Return (x, y) of the center of cell containing provided text 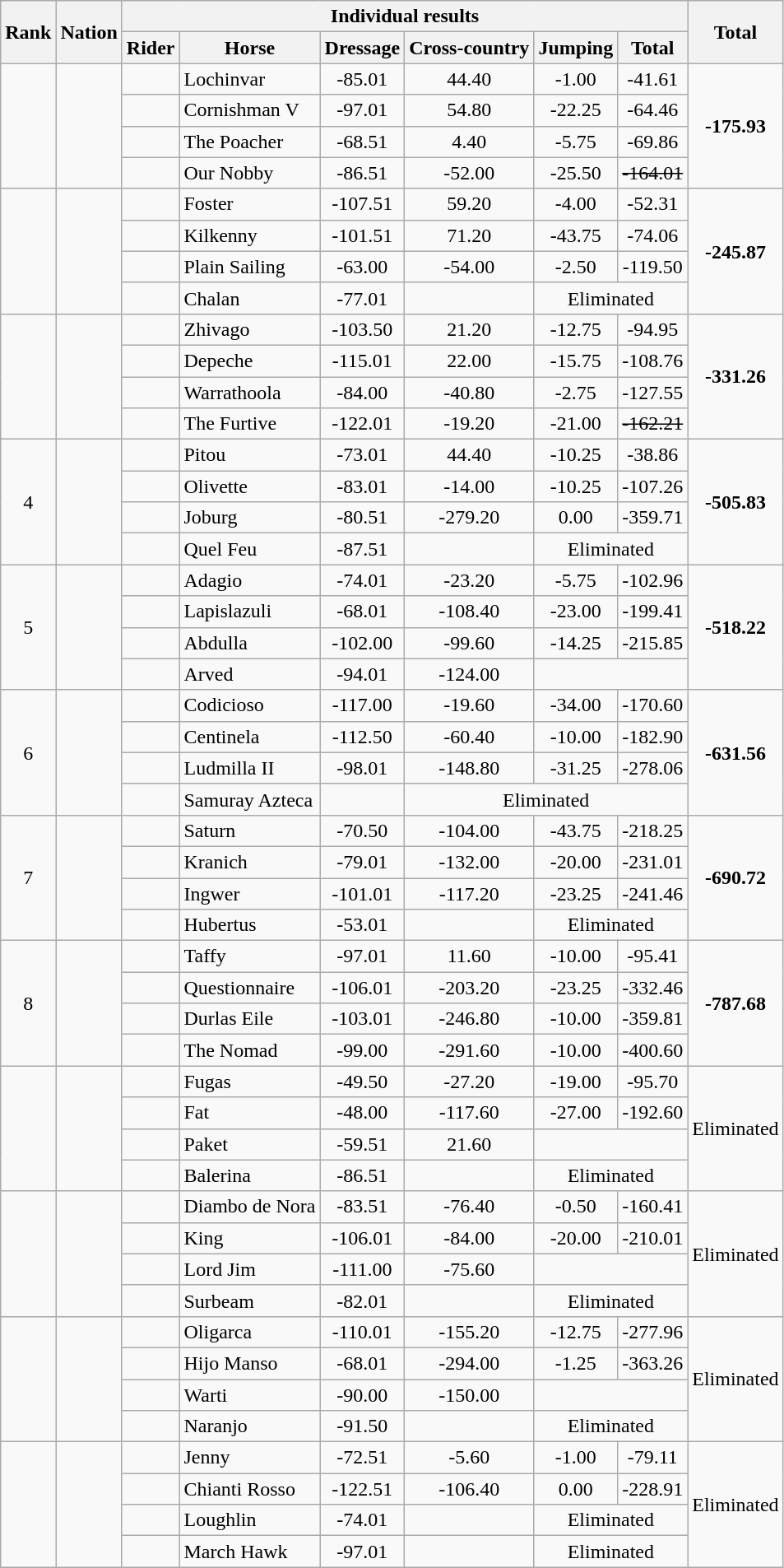
-0.50 (576, 1207)
-91.50 (362, 1426)
Arved (250, 674)
-77.01 (362, 298)
March Hawk (250, 1552)
7 (28, 877)
-107.51 (362, 204)
-60.40 (469, 737)
-59.51 (362, 1144)
Joburg (250, 518)
Fat (250, 1113)
Plain Sailing (250, 267)
-79.01 (362, 862)
-25.50 (576, 173)
Balerina (250, 1175)
-690.72 (735, 877)
-148.80 (469, 768)
Cross-country (469, 48)
-52.31 (653, 204)
-363.26 (653, 1363)
11.60 (469, 956)
-231.01 (653, 862)
Saturn (250, 831)
Rider (151, 48)
-631.56 (735, 752)
Taffy (250, 956)
-400.60 (653, 1050)
The Poacher (250, 142)
Ingwer (250, 893)
4 (28, 502)
-359.81 (653, 1019)
-111.00 (362, 1269)
8 (28, 1003)
Chianti Rosso (250, 1489)
-95.41 (653, 956)
-127.55 (653, 393)
-52.00 (469, 173)
-170.60 (653, 705)
-19.60 (469, 705)
Lochinvar (250, 79)
-245.87 (735, 251)
-132.00 (469, 862)
-38.86 (653, 455)
Lapislazuli (250, 612)
-294.00 (469, 1363)
4.40 (469, 142)
Our Nobby (250, 173)
22.00 (469, 361)
-99.00 (362, 1050)
Quel Feu (250, 549)
-87.51 (362, 549)
-122.51 (362, 1489)
Paket (250, 1144)
5 (28, 627)
-74.06 (653, 235)
-95.70 (653, 1082)
-41.61 (653, 79)
Naranjo (250, 1426)
-83.01 (362, 486)
-104.00 (469, 831)
-101.01 (362, 893)
59.20 (469, 204)
-122.01 (362, 424)
-160.41 (653, 1207)
-23.20 (469, 580)
-115.01 (362, 361)
-241.46 (653, 893)
-27.20 (469, 1082)
Loughlin (250, 1520)
-63.00 (362, 267)
-90.00 (362, 1395)
-70.50 (362, 831)
Lord Jim (250, 1269)
Warti (250, 1395)
21.20 (469, 329)
-23.00 (576, 612)
Samuray Azteca (250, 799)
-79.11 (653, 1458)
-2.50 (576, 267)
-150.00 (469, 1395)
-68.51 (362, 142)
-21.00 (576, 424)
-14.00 (469, 486)
-108.40 (469, 612)
-203.20 (469, 988)
-102.96 (653, 580)
Horse (250, 48)
-119.50 (653, 267)
-75.60 (469, 1269)
-278.06 (653, 768)
-518.22 (735, 627)
Pitou (250, 455)
Kranich (250, 862)
Olivette (250, 486)
Chalan (250, 298)
Hijo Manso (250, 1363)
-106.40 (469, 1489)
Jumping (576, 48)
-108.76 (653, 361)
-117.60 (469, 1113)
-117.20 (469, 893)
-110.01 (362, 1332)
-155.20 (469, 1332)
Ludmilla II (250, 768)
-359.71 (653, 518)
-80.51 (362, 518)
-101.51 (362, 235)
Hubertus (250, 925)
Durlas Eile (250, 1019)
-175.93 (735, 126)
-19.20 (469, 424)
-2.75 (576, 393)
-279.20 (469, 518)
-48.00 (362, 1113)
-210.01 (653, 1238)
-192.60 (653, 1113)
Surbeam (250, 1300)
-99.60 (469, 643)
-54.00 (469, 267)
-49.50 (362, 1082)
-102.00 (362, 643)
The Nomad (250, 1050)
King (250, 1238)
Individual results (405, 16)
Foster (250, 204)
Cornishman V (250, 110)
-332.46 (653, 988)
-331.26 (735, 376)
-40.80 (469, 393)
-69.86 (653, 142)
-94.01 (362, 674)
-15.75 (576, 361)
-64.46 (653, 110)
-124.00 (469, 674)
-4.00 (576, 204)
-246.80 (469, 1019)
Diambo de Nora (250, 1207)
-103.01 (362, 1019)
Codicioso (250, 705)
Nation (89, 32)
-787.68 (735, 1003)
-14.25 (576, 643)
-107.26 (653, 486)
-505.83 (735, 502)
-73.01 (362, 455)
-291.60 (469, 1050)
-27.00 (576, 1113)
-85.01 (362, 79)
-228.91 (653, 1489)
-72.51 (362, 1458)
Kilkenny (250, 235)
-76.40 (469, 1207)
Centinela (250, 737)
71.20 (469, 235)
-19.00 (576, 1082)
-94.95 (653, 329)
-5.60 (469, 1458)
-182.90 (653, 737)
Depeche (250, 361)
Fugas (250, 1082)
Adagio (250, 580)
-164.01 (653, 173)
The Furtive (250, 424)
-31.25 (576, 768)
Warrathoola (250, 393)
54.80 (469, 110)
Jenny (250, 1458)
-199.41 (653, 612)
-117.00 (362, 705)
-103.50 (362, 329)
21.60 (469, 1144)
-215.85 (653, 643)
Rank (28, 32)
-277.96 (653, 1332)
-98.01 (362, 768)
-83.51 (362, 1207)
-1.25 (576, 1363)
Abdulla (250, 643)
-218.25 (653, 831)
-112.50 (362, 737)
6 (28, 752)
Dressage (362, 48)
Questionnaire (250, 988)
-22.25 (576, 110)
Zhivago (250, 329)
Oligarca (250, 1332)
-82.01 (362, 1300)
-34.00 (576, 705)
-53.01 (362, 925)
-162.21 (653, 424)
